For the text-containing cell, return its midpoint in [x, y] coordinate format. 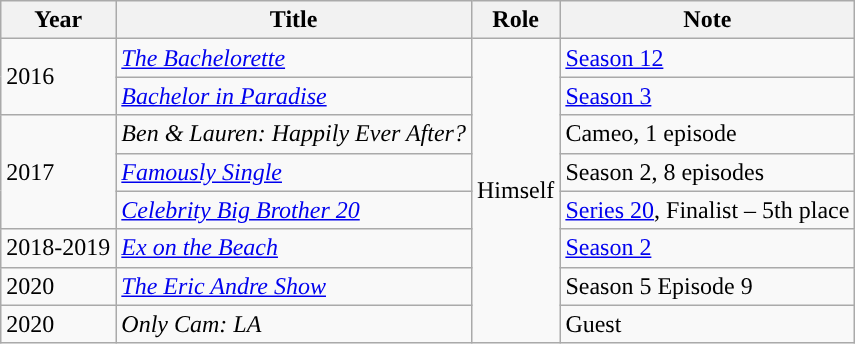
Bachelor in Paradise [294, 96]
Famously Single [294, 172]
Ex on the Beach [294, 248]
Season 3 [708, 96]
Note [708, 20]
Title [294, 20]
Only Cam: LA [294, 324]
Year [58, 20]
2018-2019 [58, 248]
Series 20, Finalist – 5th place [708, 210]
Ben & Lauren: Happily Ever After? [294, 134]
Role [515, 20]
Season 2 [708, 248]
Cameo, 1 episode [708, 134]
The Eric Andre Show [294, 286]
Guest [708, 324]
2017 [58, 172]
Season 12 [708, 58]
The Bachelorette [294, 58]
Celebrity Big Brother 20 [294, 210]
2016 [58, 77]
Season 5 Episode 9 [708, 286]
Season 2, 8 episodes [708, 172]
Himself [515, 191]
